Detect which cell encompasses the target text, then output its [X, Y] center coordinate. 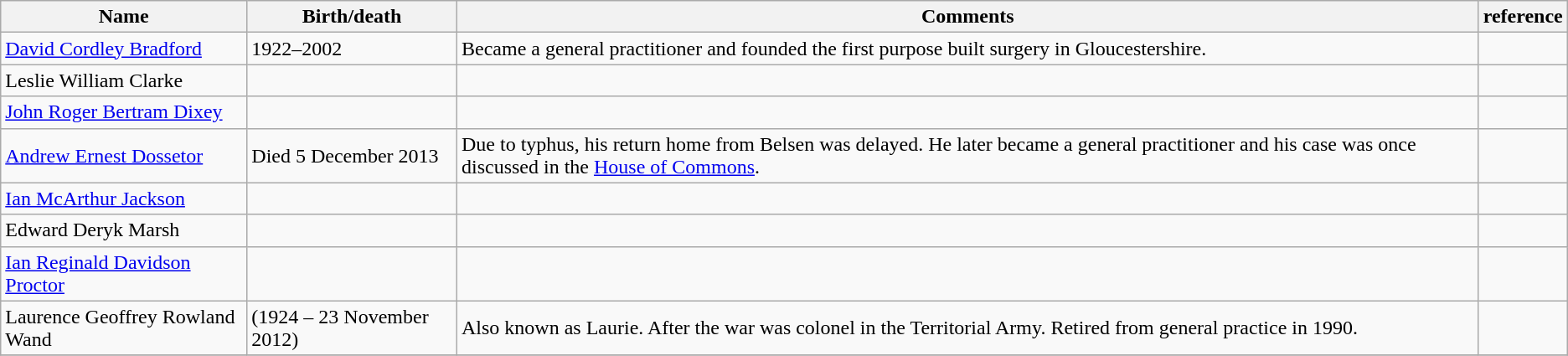
John Roger Bertram Dixey [124, 112]
Leslie William Clarke [124, 80]
Comments [967, 17]
reference [1523, 17]
Ian McArthur Jackson [124, 199]
Died 5 December 2013 [352, 156]
Became a general practitioner and founded the first purpose built surgery in Gloucestershire. [967, 49]
Andrew Ernest Dossetor [124, 156]
Birth/death [352, 17]
Ian Reginald Davidson Proctor [124, 273]
Also known as Laurie. After the war was colonel in the Territorial Army. Retired from general practice in 1990. [967, 328]
David Cordley Bradford [124, 49]
1922–2002 [352, 49]
Laurence Geoffrey Rowland Wand [124, 328]
Name [124, 17]
Edward Deryk Marsh [124, 230]
(1924 – 23 November 2012) [352, 328]
